Determine the [X, Y] coordinate at the center of the cell enclosing the given text.  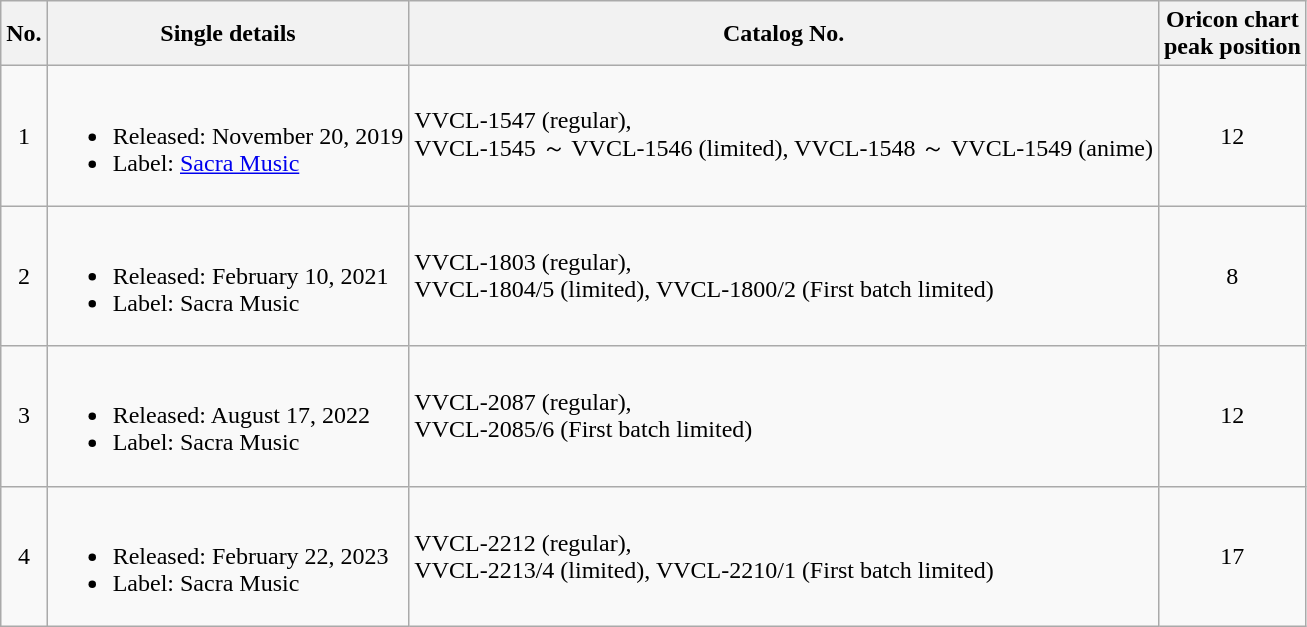
1 [24, 136]
4 [24, 556]
2 [24, 276]
VVCL-1547 (regular),VVCL-1545 ～ VVCL-1546 (limited), VVCL-1548 ～ VVCL-1549 (anime) [784, 136]
3 [24, 416]
VVCL-2212 (regular),VVCL-2213/4 (limited), VVCL-2210/1 (First batch limited) [784, 556]
VVCL-1803 (regular),VVCL-1804/5 (limited), VVCL-1800/2 (First batch limited) [784, 276]
VVCL-2087 (regular),VVCL-2085/6 (First batch limited) [784, 416]
17 [1232, 556]
No. [24, 34]
Single details [228, 34]
Catalog No. [784, 34]
Released: November 20, 2019Label: Sacra Music [228, 136]
Oricon chart peak position [1232, 34]
8 [1232, 276]
Released: February 22, 2023Label: Sacra Music [228, 556]
Released: February 10, 2021Label: Sacra Music [228, 276]
Released: August 17, 2022Label: Sacra Music [228, 416]
